Return the [X, Y] coordinate for the center point of the cell that contains the specified text.  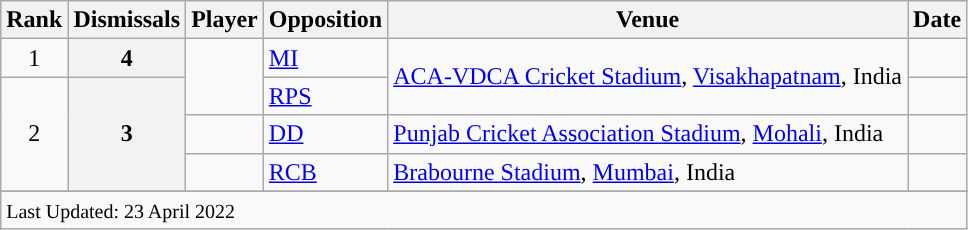
RPS [325, 96]
Rank [34, 20]
RCB [325, 172]
Venue [648, 20]
3 [127, 134]
Brabourne Stadium, Mumbai, India [648, 172]
ACA-VDCA Cricket Stadium, Visakhapatnam, India [648, 77]
2 [34, 134]
MI [325, 58]
Date [938, 20]
Player [225, 20]
Punjab Cricket Association Stadium, Mohali, India [648, 134]
4 [127, 58]
1 [34, 58]
DD [325, 134]
Last Updated: 23 April 2022 [484, 210]
Dismissals [127, 20]
Opposition [325, 20]
